Return the [X, Y] coordinate for the center point of the cell that contains the specified text.  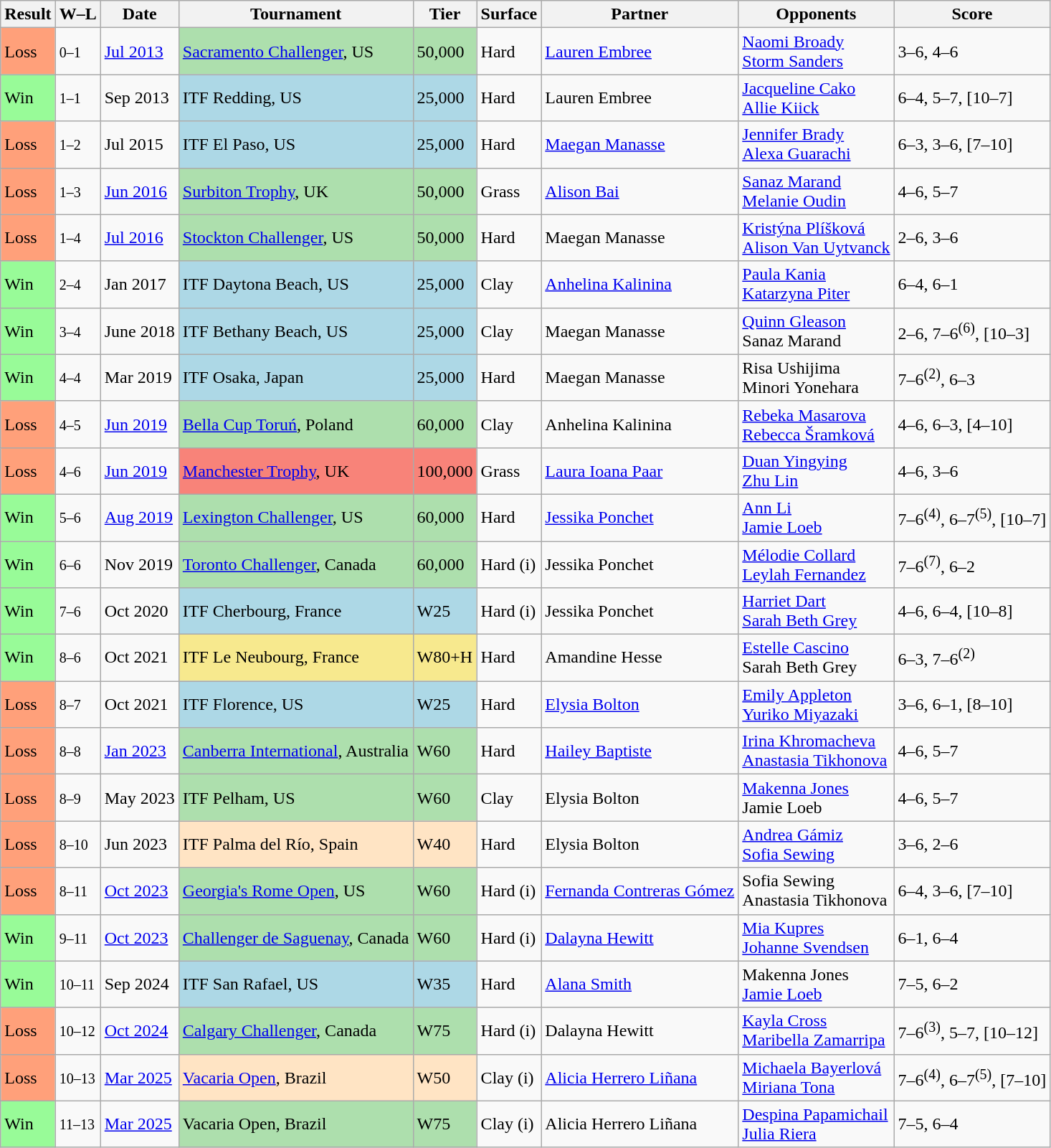
ITF Florence, US [295, 704]
11–13 [77, 1124]
W80+H [444, 658]
4–6, 6–4, [10–8] [972, 611]
Bella Cup Toruń, Poland [295, 424]
May 2023 [139, 797]
2–6, 7–6(6), [10–3] [972, 331]
6–1, 6–4 [972, 938]
Opponents [816, 14]
Ann Li Jamie Loeb [816, 518]
Hailey Baptiste [639, 751]
Sanaz Marand Melanie Oudin [816, 191]
8–9 [77, 797]
6–3, 7–6(2) [972, 658]
Despina Papamichail Julia Riera [816, 1124]
10–13 [77, 1077]
ITF Osaka, Japan [295, 377]
Surbiton Trophy, UK [295, 191]
7–5, 6–4 [972, 1124]
Tournament [295, 14]
3–4 [77, 331]
W–L [77, 14]
Surface [509, 14]
5–6 [77, 518]
2–6, 3–6 [972, 238]
2–4 [77, 284]
Harriet Dart Sarah Beth Grey [816, 611]
7–6(4), 6–7(5), [10–7] [972, 518]
Lexington Challenger, US [295, 518]
Result [28, 14]
6–4, 6–1 [972, 284]
ITF Daytona Beach, US [295, 284]
W40 [444, 845]
ITF El Paso, US [295, 145]
1–1 [77, 98]
Aug 2019 [139, 518]
Estelle Cascino Sarah Beth Grey [816, 658]
Emily Appleton Yuriko Miyazaki [816, 704]
8–7 [77, 704]
Jul 2016 [139, 238]
1–2 [77, 145]
Kayla Cross Maribella Zamarripa [816, 1031]
ITF Palma del Río, Spain [295, 845]
Mia Kupres Johanne Svendsen [816, 938]
Jan 2017 [139, 284]
Mélodie Collard Leylah Fernandez [816, 564]
ITF Cherbourg, France [295, 611]
8–6 [77, 658]
3–6, 4–6 [972, 52]
10–11 [77, 984]
Laura Ioana Paar [639, 470]
Quinn Gleason Sanaz Marand [816, 331]
Georgia's Rome Open, US [295, 891]
Amandine Hesse [639, 658]
7–6 [77, 611]
Tier [444, 14]
Nov 2019 [139, 564]
Sep 2024 [139, 984]
3–6, 6–1, [8–10] [972, 704]
7–6(3), 5–7, [10–12] [972, 1031]
Manchester Trophy, UK [295, 470]
4–6, 3–6 [972, 470]
1–4 [77, 238]
8–10 [77, 845]
ITF Redding, US [295, 98]
Risa Ushijima Minori Yonehara [816, 377]
Challenger de Saguenay, Canada [295, 938]
Jun 2016 [139, 191]
9–11 [77, 938]
Sep 2013 [139, 98]
6–4, 5–7, [10–7] [972, 98]
100,000 [444, 470]
June 2018 [139, 331]
4–6 [77, 470]
6–4, 3–6, [7–10] [972, 891]
W50 [444, 1077]
Canberra International, Australia [295, 751]
Jennifer Brady Alexa Guarachi [816, 145]
ITF Bethany Beach, US [295, 331]
7–5, 6–2 [972, 984]
ITF Le Neubourg, France [295, 658]
Sofia Sewing Anastasia Tikhonova [816, 891]
Jun 2023 [139, 845]
Sacramento Challenger, US [295, 52]
Calgary Challenger, Canada [295, 1031]
4–4 [77, 377]
Oct 2024 [139, 1031]
Jan 2023 [139, 751]
Oct 2020 [139, 611]
Partner [639, 14]
6–6 [77, 564]
Andrea Gámiz Sofia Sewing [816, 845]
7–6(4), 6–7(5), [7–10] [972, 1077]
Naomi Broady Storm Sanders [816, 52]
7–6(7), 6–2 [972, 564]
7–6(2), 6–3 [972, 377]
Michaela Bayerlová Miriana Tona [816, 1077]
1–3 [77, 191]
4–6, 6–3, [4–10] [972, 424]
3–6, 2–6 [972, 845]
Irina Khromacheva Anastasia Tikhonova [816, 751]
4–5 [77, 424]
Alana Smith [639, 984]
Rebeka Masarova Rebecca Šramková [816, 424]
Duan Yingying Zhu Lin [816, 470]
Jul 2013 [139, 52]
Toronto Challenger, Canada [295, 564]
0–1 [77, 52]
Score [972, 14]
ITF Pelham, US [295, 797]
Kristýna Plíšková Alison Van Uytvanck [816, 238]
W35 [444, 984]
Fernanda Contreras Gómez [639, 891]
10–12 [77, 1031]
ITF San Rafael, US [295, 984]
8–8 [77, 751]
Date [139, 14]
6–3, 3–6, [7–10] [972, 145]
Jul 2015 [139, 145]
8–11 [77, 891]
Jacqueline Cako Allie Kiick [816, 98]
Alison Bai [639, 191]
Paula Kania Katarzyna Piter [816, 284]
Mar 2019 [139, 377]
Stockton Challenger, US [295, 238]
